Identify which cell holds the provided text, then report its (x, y) central coordinate. 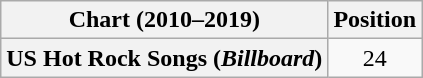
US Hot Rock Songs (Billboard) (164, 58)
Position (375, 20)
24 (375, 58)
Chart (2010–2019) (164, 20)
